For the text-containing cell, return its midpoint in [x, y] coordinate format. 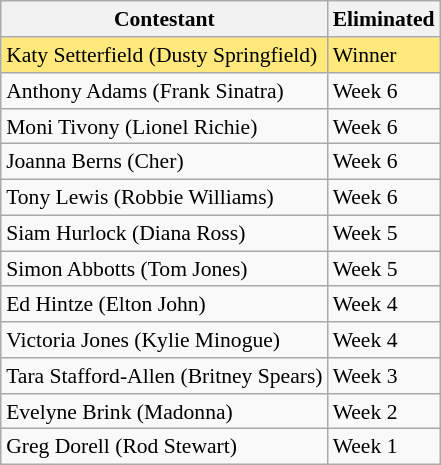
Eliminated [384, 19]
Moni Tivony (Lionel Richie) [164, 126]
Tony Lewis (Robbie Williams) [164, 197]
Winner [384, 55]
Victoria Jones (Kylie Minogue) [164, 340]
Ed Hintze (Elton John) [164, 304]
Tara Stafford-Allen (Britney Spears) [164, 376]
Week 3 [384, 376]
Siam Hurlock (Diana Ross) [164, 233]
Week 1 [384, 447]
Simon Abbotts (Tom Jones) [164, 269]
Katy Setterfield (Dusty Springfield) [164, 55]
Contestant [164, 19]
Joanna Berns (Cher) [164, 162]
Week 2 [384, 411]
Greg Dorell (Rod Stewart) [164, 447]
Anthony Adams (Frank Sinatra) [164, 91]
Evelyne Brink (Madonna) [164, 411]
